Extract the [x, y] coordinate from the center of the cell holding the provided text.  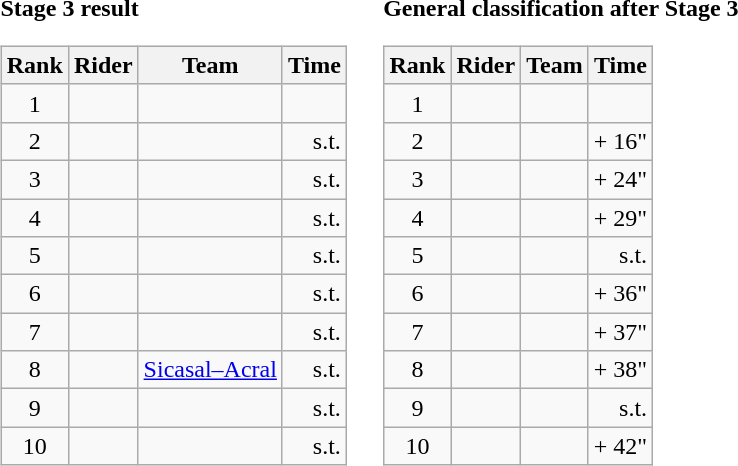
+ 36" [620, 294]
+ 29" [620, 217]
+ 16" [620, 141]
+ 42" [620, 446]
+ 38" [620, 370]
+ 24" [620, 179]
+ 37" [620, 332]
Sicasal–Acral [210, 370]
